Output the (X, Y) coordinate of the center of the cell containing the given text.  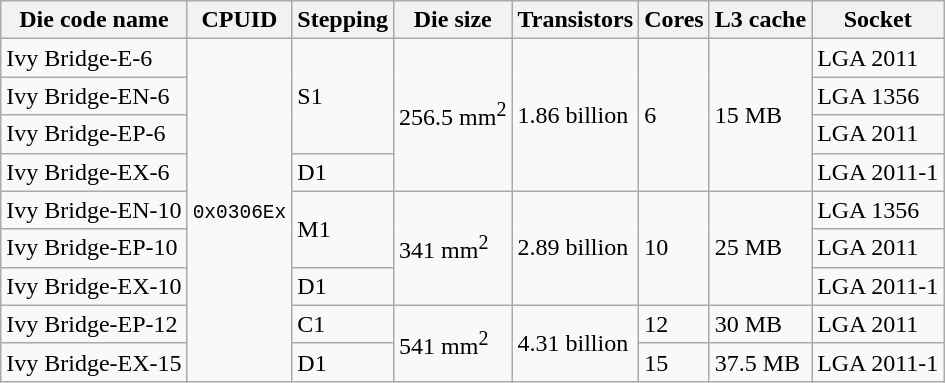
Cores (674, 20)
10 (674, 248)
30 MB (760, 324)
6 (674, 115)
CPUID (240, 20)
Die code name (94, 20)
256.5 mm2 (453, 115)
15 (674, 362)
Ivy Bridge-EN-10 (94, 210)
Ivy Bridge-E-6 (94, 58)
Die size (453, 20)
Ivy Bridge-EX-6 (94, 172)
Ivy Bridge-EX-15 (94, 362)
Ivy Bridge-EP-12 (94, 324)
15 MB (760, 115)
L3 cache (760, 20)
4.31 billion (576, 343)
2.89 billion (576, 248)
37.5 MB (760, 362)
341 mm2 (453, 248)
S1 (343, 96)
Ivy Bridge-EP-6 (94, 134)
Ivy Bridge-EN-6 (94, 96)
Stepping (343, 20)
Ivy Bridge-EX-10 (94, 286)
1.86 billion (576, 115)
0x0306Ex (240, 210)
Socket (878, 20)
541 mm2 (453, 343)
C1 (343, 324)
12 (674, 324)
25 MB (760, 248)
Ivy Bridge-EP-10 (94, 248)
M1 (343, 229)
Transistors (576, 20)
